Pinpoint the cell where the given text exists, returning its [x, y] midpoint coordinate. 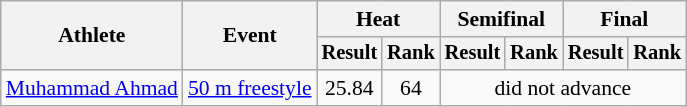
Muhammad Ahmad [92, 88]
Athlete [92, 36]
64 [411, 88]
25.84 [350, 88]
50 m freestyle [250, 88]
Event [250, 36]
Semifinal [502, 19]
Final [624, 19]
did not advance [563, 88]
Heat [378, 19]
